Search for the cell housing the specified text and yield its [x, y] center coordinate. 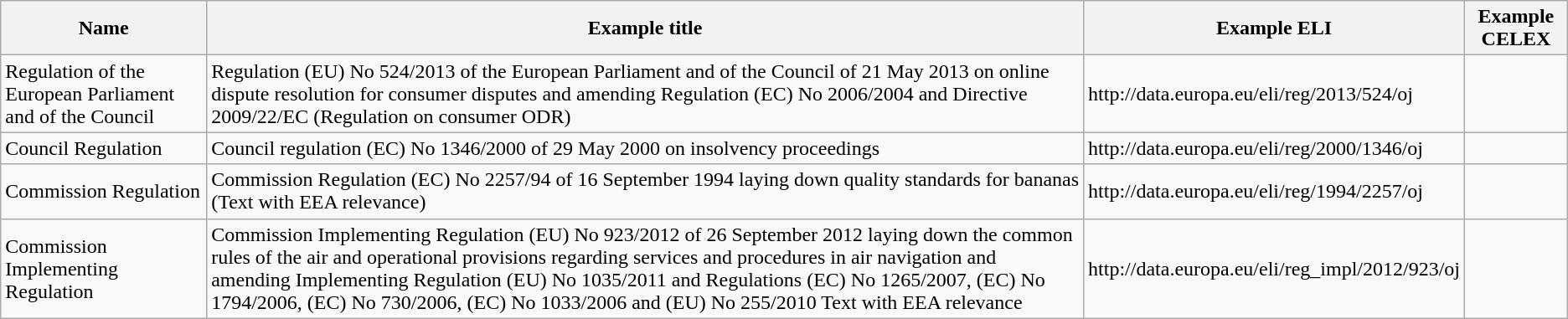
Example CELEX [1516, 28]
http://data.europa.eu/eli/reg/2000/1346/oj [1275, 148]
http://data.europa.eu/eli/reg_impl/2012/923/oj [1275, 268]
Commission Regulation (EC) No 2257/94 of 16 September 1994 laying down quality standards for bananas (Text with EEA relevance) [645, 191]
Regulation of the European Parliament and of the Council [104, 94]
Commission Regulation [104, 191]
Council regulation (EC) No 1346/2000 of 29 May 2000 on insolvency proceedings [645, 148]
Name [104, 28]
http://data.europa.eu/eli/reg/2013/524/oj [1275, 94]
Council Regulation [104, 148]
Example title [645, 28]
Commission Implementing Regulation [104, 268]
http://data.europa.eu/eli/reg/1994/2257/oj [1275, 191]
Example ELI [1275, 28]
